Locate the cell with the specified text and output its (x, y) center coordinate. 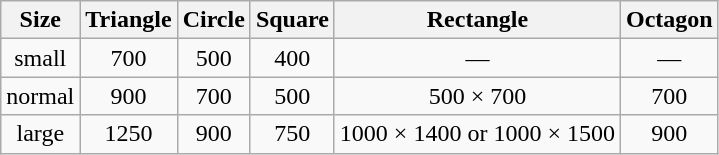
Triangle (128, 20)
400 (292, 58)
500 × 700 (477, 96)
1250 (128, 134)
Octagon (669, 20)
small (40, 58)
Square (292, 20)
large (40, 134)
Rectangle (477, 20)
Size (40, 20)
Circle (214, 20)
normal (40, 96)
1000 × 1400 or 1000 × 1500 (477, 134)
750 (292, 134)
